Locate the cell with the specified text and output its [x, y] center coordinate. 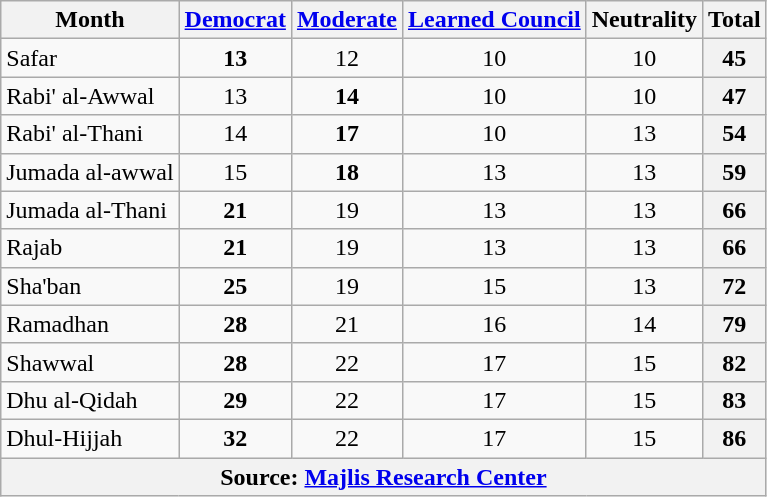
Month [90, 20]
79 [735, 324]
86 [735, 438]
Dhul-Hijjah [90, 438]
72 [735, 286]
Democrat [235, 20]
Rabi' al-Thani [90, 134]
Rajab [90, 248]
Neutrality [644, 20]
29 [235, 400]
32 [235, 438]
82 [735, 362]
Moderate [346, 20]
Source: Majlis Research Center [384, 477]
Dhu al-Qidah [90, 400]
Learned Council [494, 20]
Shawwal [90, 362]
16 [494, 324]
Sha'ban [90, 286]
47 [735, 96]
45 [735, 58]
54 [735, 134]
Ramadhan [90, 324]
59 [735, 172]
12 [346, 58]
Jumada al-Thani [90, 210]
18 [346, 172]
Total [735, 20]
83 [735, 400]
Rabi' al-Awwal [90, 96]
Jumada al-awwal [90, 172]
25 [235, 286]
Safar [90, 58]
